Provide the (x, y) coordinate of the cell's center where the given text is located.  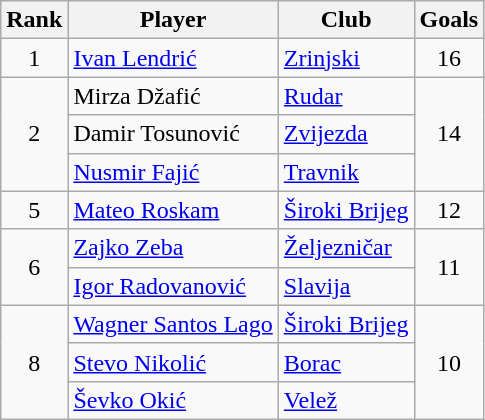
Stevo Nikolić (173, 362)
Zvijezda (346, 134)
Nusmir Fajić (173, 172)
11 (449, 267)
1 (34, 58)
Rank (34, 20)
14 (449, 134)
2 (34, 134)
Borac (346, 362)
Player (173, 20)
12 (449, 210)
Rudar (346, 96)
Goals (449, 20)
8 (34, 362)
6 (34, 267)
Damir Tosunović (173, 134)
Željezničar (346, 248)
Travnik (346, 172)
Mirza Džafić (173, 96)
Slavija (346, 286)
Igor Radovanović (173, 286)
16 (449, 58)
Zrinjski (346, 58)
Club (346, 20)
Velež (346, 400)
Wagner Santos Lago (173, 324)
Ševko Okić (173, 400)
Mateo Roskam (173, 210)
5 (34, 210)
10 (449, 362)
Ivan Lendrić (173, 58)
Zajko Zeba (173, 248)
